Determine the (x, y) coordinate at the center of the cell enclosing the given text.  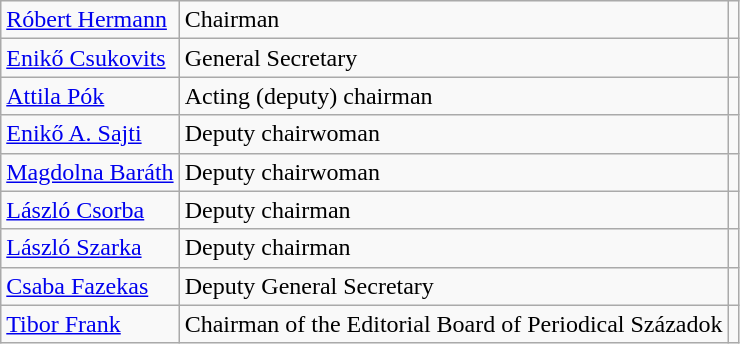
Enikő A. Sajti (90, 134)
Róbert Hermann (90, 20)
Magdolna Baráth (90, 172)
Csaba Fazekas (90, 286)
Tibor Frank (90, 324)
László Szarka (90, 248)
Deputy General Secretary (454, 286)
Enikő Csukovits (90, 58)
Attila Pók (90, 96)
Chairman of the Editorial Board of Periodical Századok (454, 324)
Chairman (454, 20)
Acting (deputy) chairman (454, 96)
General Secretary (454, 58)
László Csorba (90, 210)
